Find where the given text appears and provide that cell's center as (X, Y) coordinate. 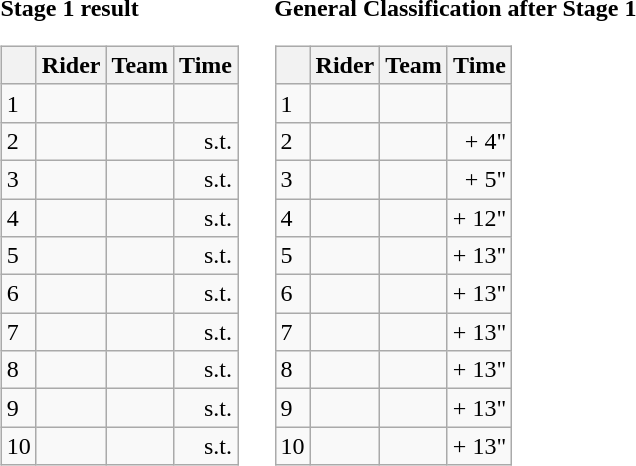
+ 5" (479, 179)
+ 12" (479, 217)
+ 4" (479, 141)
